Return (X, Y) of the center of cell containing provided text 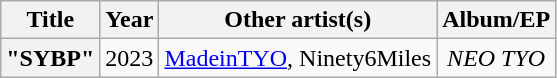
2023 (130, 58)
Year (130, 20)
NEO TYO (496, 58)
Other artist(s) (298, 20)
Album/EP (496, 20)
MadeinTYO, Ninety6Miles (298, 58)
Title (50, 20)
"SYBP" (50, 58)
